From the cell containing the given text, extract its center point as (x, y) coordinate. 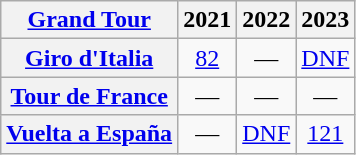
2023 (326, 20)
Grand Tour (90, 20)
Tour de France (90, 96)
121 (326, 134)
Giro d'Italia (90, 58)
2022 (266, 20)
2021 (208, 20)
82 (208, 58)
Vuelta a España (90, 134)
